Determine the (x, y) coordinate at the center of the cell enclosing the given text.  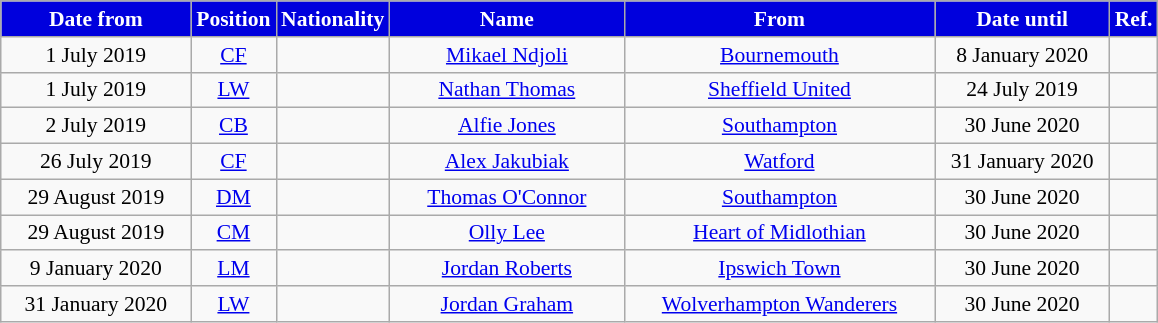
Date from (96, 19)
Ipswich Town (779, 269)
26 July 2019 (96, 162)
Position (234, 19)
Date until (1022, 19)
Jordan Graham (506, 304)
Olly Lee (506, 233)
Alfie Jones (506, 126)
Name (506, 19)
9 January 2020 (96, 269)
Nathan Thomas (506, 90)
Jordan Roberts (506, 269)
Heart of Midlothian (779, 233)
Watford (779, 162)
Nationality (332, 19)
Mikael Ndjoli (506, 55)
8 January 2020 (1022, 55)
2 July 2019 (96, 126)
CM (234, 233)
DM (234, 197)
Alex Jakubiak (506, 162)
From (779, 19)
Thomas O'Connor (506, 197)
Wolverhampton Wanderers (779, 304)
LM (234, 269)
CB (234, 126)
Sheffield United (779, 90)
Ref. (1134, 19)
Bournemouth (779, 55)
24 July 2019 (1022, 90)
